Extract the (X, Y) coordinate from the center of the cell holding the provided text.  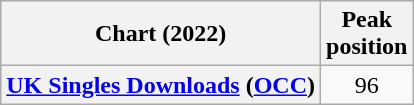
UK Singles Downloads (OCC) (161, 85)
Chart (2022) (161, 34)
96 (367, 85)
Peakposition (367, 34)
